Return the [X, Y] coordinate for the center point of the cell that contains the specified text.  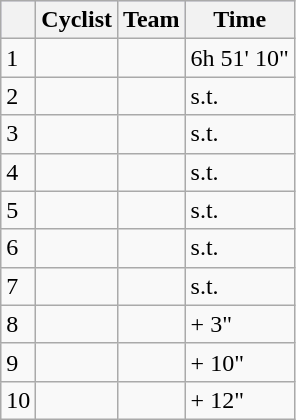
6h 51' 10" [240, 58]
Time [240, 20]
+ 10" [240, 362]
7 [18, 286]
3 [18, 134]
8 [18, 324]
+ 12" [240, 400]
1 [18, 58]
Team [152, 20]
2 [18, 96]
9 [18, 362]
10 [18, 400]
4 [18, 172]
6 [18, 248]
5 [18, 210]
+ 3" [240, 324]
Cyclist [77, 20]
